Scan for the cell matching the given text and deliver its [X, Y] coordinate at center. 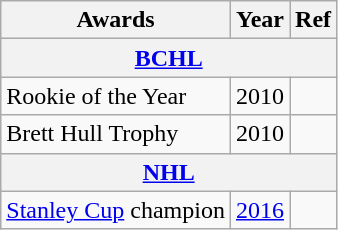
Rookie of the Year [116, 96]
BCHL [169, 58]
2016 [260, 210]
NHL [169, 172]
Brett Hull Trophy [116, 134]
Year [260, 20]
Ref [314, 20]
Awards [116, 20]
Stanley Cup champion [116, 210]
